From the cell containing the given text, extract its center point as (X, Y) coordinate. 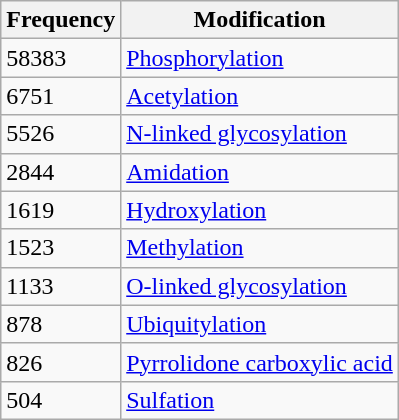
826 (61, 362)
Acetylation (260, 96)
Sulfation (260, 400)
504 (61, 400)
Phosphorylation (260, 58)
Amidation (260, 172)
1619 (61, 210)
Ubiquitylation (260, 324)
1133 (61, 286)
Modification (260, 20)
Frequency (61, 20)
Methylation (260, 248)
6751 (61, 96)
58383 (61, 58)
Hydroxylation (260, 210)
Pyrrolidone carboxylic acid (260, 362)
5526 (61, 134)
O-linked glycosylation (260, 286)
N-linked glycosylation (260, 134)
1523 (61, 248)
878 (61, 324)
2844 (61, 172)
